Extract the [x, y] coordinate from the center of the cell holding the provided text.  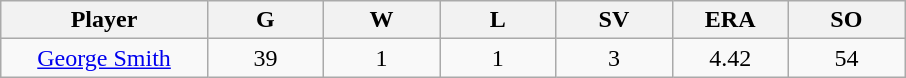
39 [265, 58]
SV [614, 20]
L [498, 20]
W [382, 20]
G [265, 20]
Player [104, 20]
3 [614, 58]
SO [846, 20]
ERA [730, 20]
George Smith [104, 58]
54 [846, 58]
4.42 [730, 58]
